Return the (X, Y) coordinate for the center point of the cell that contains the specified text.  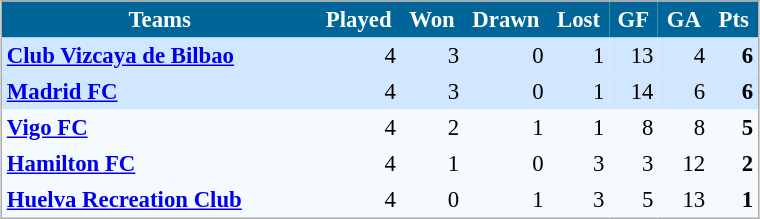
Club Vizcaya de Bilbao (160, 56)
Huelva Recreation Club (160, 200)
GF (634, 20)
Hamilton FC (160, 164)
14 (634, 92)
Teams (160, 20)
Madrid FC (160, 92)
Pts (734, 20)
Lost (578, 20)
GA (684, 20)
Played (358, 20)
Won (432, 20)
Drawn (506, 20)
Vigo FC (160, 128)
12 (684, 164)
